Provide the (x, y) coordinate of the cell's center where the given text is located.  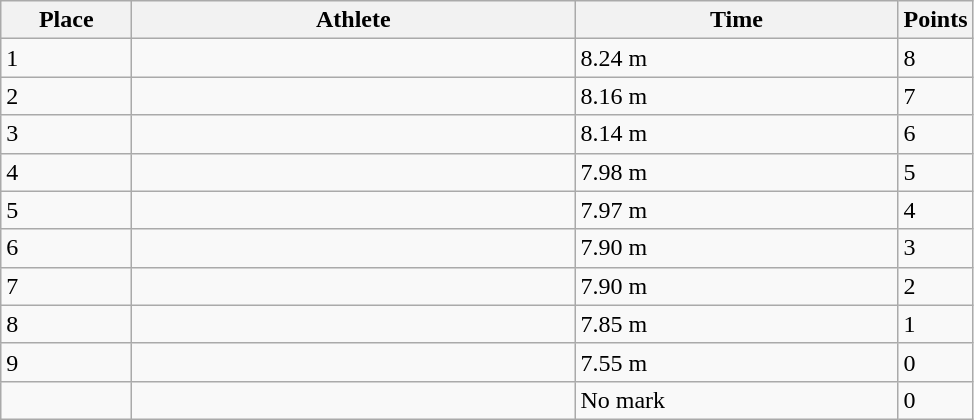
7.55 m (736, 362)
7.97 m (736, 210)
Place (66, 20)
7.85 m (736, 324)
No mark (736, 400)
Time (736, 20)
Points (936, 20)
8.16 m (736, 96)
8.24 m (736, 58)
8.14 m (736, 134)
9 (66, 362)
7.98 m (736, 172)
Athlete (354, 20)
